Scan for the cell matching the given text and deliver its (x, y) coordinate at center. 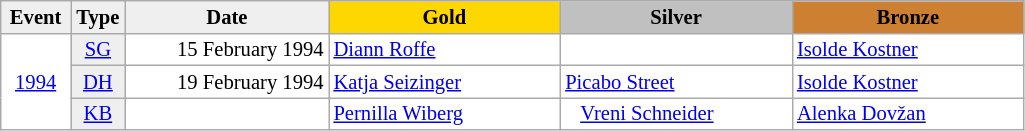
15 February 1994 (226, 49)
Picabo Street (676, 81)
KB (98, 113)
1994 (36, 82)
Alenka Dovžan (908, 113)
Date (226, 16)
Bronze (908, 16)
Katja Seizinger (444, 81)
19 February 1994 (226, 81)
Vreni Schneider (676, 113)
Type (98, 16)
Diann Roffe (444, 49)
Pernilla Wiberg (444, 113)
DH (98, 81)
Event (36, 16)
SG (98, 49)
Silver (676, 16)
Gold (444, 16)
